Provide the [X, Y] coordinate of the cell's center where the given text is located.  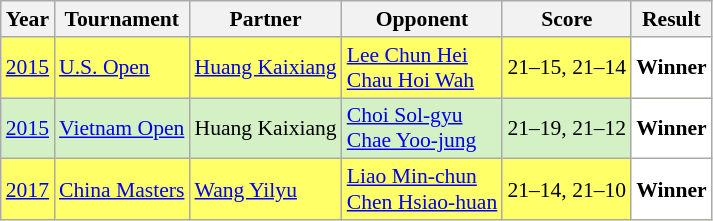
Result [672, 19]
Partner [265, 19]
Liao Min-chun Chen Hsiao-huan [422, 190]
21–14, 21–10 [566, 190]
21–19, 21–12 [566, 128]
21–15, 21–14 [566, 68]
Wang Yilyu [265, 190]
Vietnam Open [122, 128]
Opponent [422, 19]
Choi Sol-gyu Chae Yoo-jung [422, 128]
Year [28, 19]
2017 [28, 190]
China Masters [122, 190]
Tournament [122, 19]
Lee Chun Hei Chau Hoi Wah [422, 68]
U.S. Open [122, 68]
Score [566, 19]
